Capture the cell that displays the provided text and extract its [x, y] central coordinate. 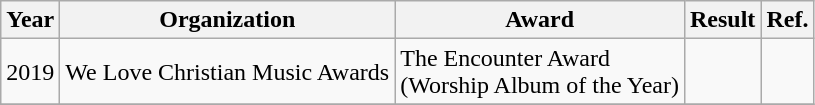
2019 [30, 72]
Result [722, 20]
We Love Christian Music Awards [228, 72]
Organization [228, 20]
Year [30, 20]
The Encounter Award (Worship Album of the Year) [540, 72]
Award [540, 20]
Ref. [788, 20]
